Identify which cell holds the provided text, then report its (x, y) central coordinate. 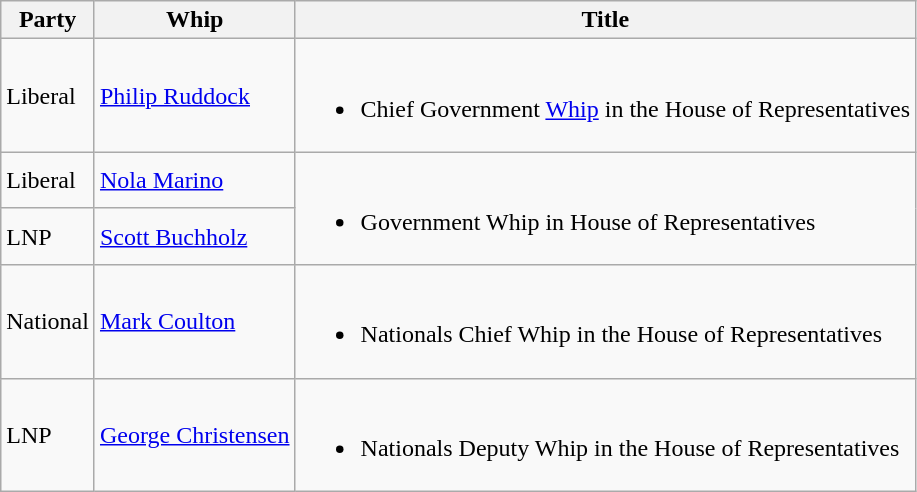
Whip (194, 20)
Nationals Chief Whip in the House of Representatives (605, 322)
George Christensen (194, 434)
Party (48, 20)
Nationals Deputy Whip in the House of Representatives (605, 434)
National (48, 322)
Philip Ruddock (194, 96)
Scott Buchholz (194, 236)
Chief Government Whip in the House of Representatives (605, 96)
Government Whip in House of Representatives (605, 208)
Title (605, 20)
Nola Marino (194, 180)
Mark Coulton (194, 322)
